Find where the given text appears and provide that cell's center as [x, y] coordinate. 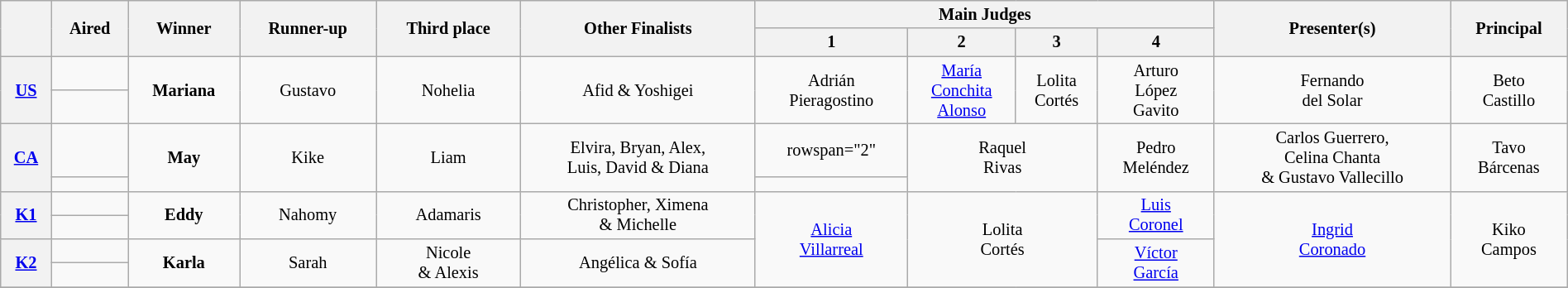
Sarah [308, 263]
Presenter(s) [1331, 28]
Christopher, Ximena& Michelle [638, 215]
Elvira, Bryan, Alex,Luis, David & Diana [638, 157]
PedroMeléndez [1156, 157]
MaríaConchitaAlonso [961, 90]
Gustavo [308, 90]
ArturoLópezGavito [1156, 90]
Adamaris [448, 215]
May [184, 157]
Other Finalists [638, 28]
Fernandodel Solar [1331, 90]
KikoCampos [1509, 238]
Nohelia [448, 90]
Eddy [184, 215]
K2 [26, 263]
rowspan="2" [831, 149]
Carlos Guerrero,Celina Chanta& Gustavo Vallecillo [1331, 157]
1 [831, 42]
4 [1156, 42]
3 [1057, 42]
Winner [184, 28]
Angélica & Sofía [638, 263]
Third place [448, 28]
Nicole& Alexis [448, 263]
Kike [308, 157]
Nahomy [308, 215]
2 [961, 42]
RaquelRivas [1002, 157]
Runner-up [308, 28]
Aired [89, 28]
K1 [26, 215]
Mariana [184, 90]
TavoBárcenas [1509, 157]
AdriánPieragostino [831, 90]
VíctorGarcía [1156, 263]
Principal [1509, 28]
IngridCoronado [1331, 238]
BetoCastillo [1509, 90]
AliciaVillarreal [831, 238]
CA [26, 157]
Afid & Yoshigei [638, 90]
US [26, 90]
Main Judges [984, 14]
Karla [184, 263]
LuisCoronel [1156, 215]
Liam [448, 157]
